Locate the cell with the specified text and output its [x, y] center coordinate. 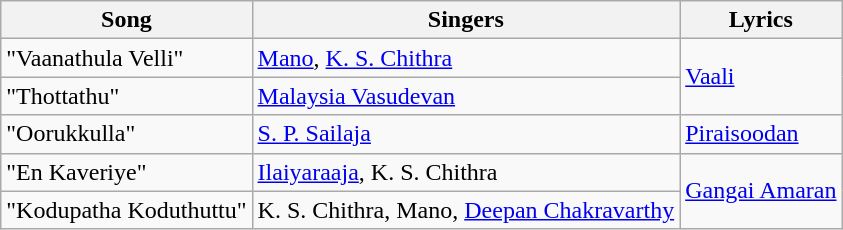
"Vaanathula Velli" [126, 58]
Piraisoodan [761, 134]
Lyrics [761, 20]
S. P. Sailaja [466, 134]
"En Kaveriye" [126, 172]
Singers [466, 20]
Ilaiyaraaja, K. S. Chithra [466, 172]
Song [126, 20]
"Kodupatha Koduthuttu" [126, 210]
Malaysia Vasudevan [466, 96]
Gangai Amaran [761, 191]
Mano, K. S. Chithra [466, 58]
"Oorukkulla" [126, 134]
K. S. Chithra, Mano, Deepan Chakravarthy [466, 210]
"Thottathu" [126, 96]
Vaali [761, 77]
